Capture the cell that displays the provided text and extract its [X, Y] central coordinate. 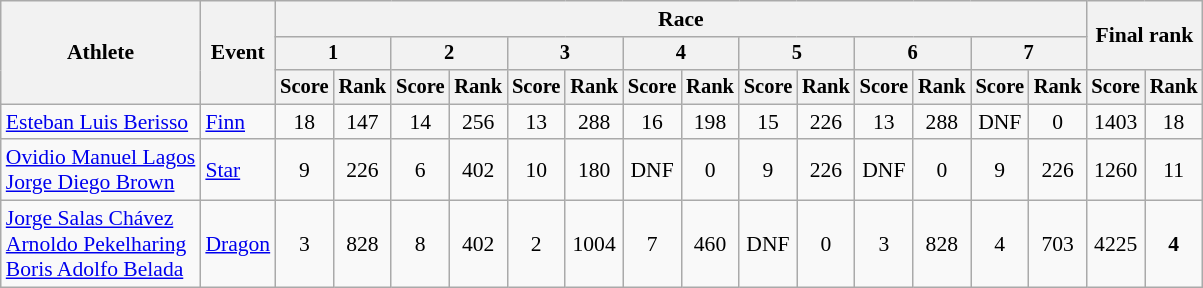
11 [1174, 170]
16 [652, 122]
Finn [238, 122]
198 [710, 122]
147 [363, 122]
Athlete [101, 52]
180 [594, 170]
Event [238, 52]
1 [333, 54]
1403 [1116, 122]
Dragon [238, 244]
4225 [1116, 244]
10 [536, 170]
Ovidio Manuel LagosJorge Diego Brown [101, 170]
703 [1058, 244]
Jorge Salas ChávezArnoldo PekelharingBoris Adolfo Belada [101, 244]
5 [797, 54]
460 [710, 244]
15 [768, 122]
256 [478, 122]
Esteban Luis Berisso [101, 122]
1004 [594, 244]
Star [238, 170]
14 [420, 122]
Final rank [1145, 36]
1260 [1116, 170]
8 [420, 244]
Race [680, 19]
